Return the [X, Y] coordinate for the center point of the cell that contains the specified text.  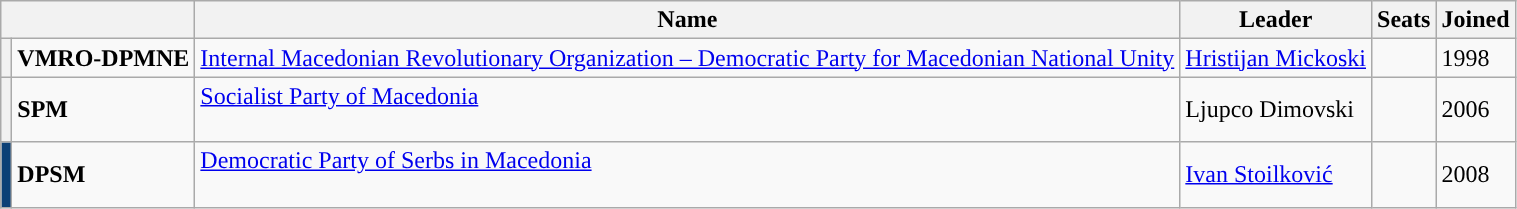
SPM [104, 110]
Seats [1404, 20]
Joined [1476, 20]
2008 [1476, 174]
Name [688, 20]
1998 [1476, 58]
DPSM [104, 174]
Ivan Stoilković [1276, 174]
Socialist Party of Macedonia [688, 110]
VMRO-DPMNE [104, 58]
Internal Macedonian Revolutionary Organization – Democratic Party for Macedonian National Unity [688, 58]
2006 [1476, 110]
Ljupco Dimovski [1276, 110]
Leader [1276, 20]
Democratic Party of Serbs in Macedonia [688, 174]
Hristijan Mickoski [1276, 58]
